Detect which cell encompasses the target text, then output its (x, y) center coordinate. 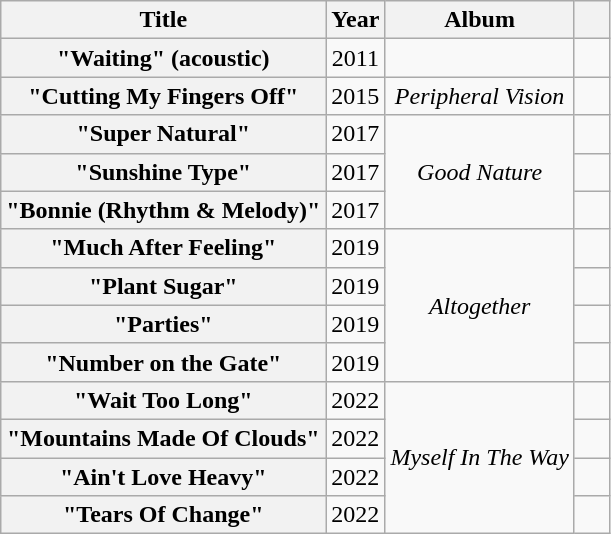
"Parties" (164, 324)
"Ain't Love Heavy" (164, 477)
Good Nature (480, 172)
Peripheral Vision (480, 96)
"Sunshine Type" (164, 172)
"Cutting My Fingers Off" (164, 96)
"Tears Of Change" (164, 515)
"Wait Too Long" (164, 400)
"Super Natural" (164, 134)
Album (480, 20)
2015 (356, 96)
"Much After Feeling" (164, 248)
Myself In The Way (480, 457)
"Number on the Gate" (164, 362)
Title (164, 20)
Altogether (480, 305)
"Bonnie (Rhythm & Melody)" (164, 210)
"Mountains Made Of Clouds" (164, 438)
2011 (356, 58)
"Plant Sugar" (164, 286)
"Waiting" (acoustic) (164, 58)
Year (356, 20)
